Find where the given text appears and provide that cell's center as (x, y) coordinate. 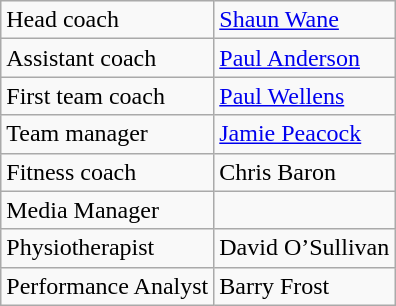
First team coach (108, 96)
David O’Sullivan (304, 248)
Media Manager (108, 210)
Chris Baron (304, 172)
Paul Anderson (304, 58)
Paul Wellens (304, 96)
Physiotherapist (108, 248)
Barry Frost (304, 286)
Assistant coach (108, 58)
Fitness coach (108, 172)
Head coach (108, 20)
Shaun Wane (304, 20)
Jamie Peacock (304, 134)
Team manager (108, 134)
Performance Analyst (108, 286)
